Pinpoint the cell where the given text exists, returning its [x, y] midpoint coordinate. 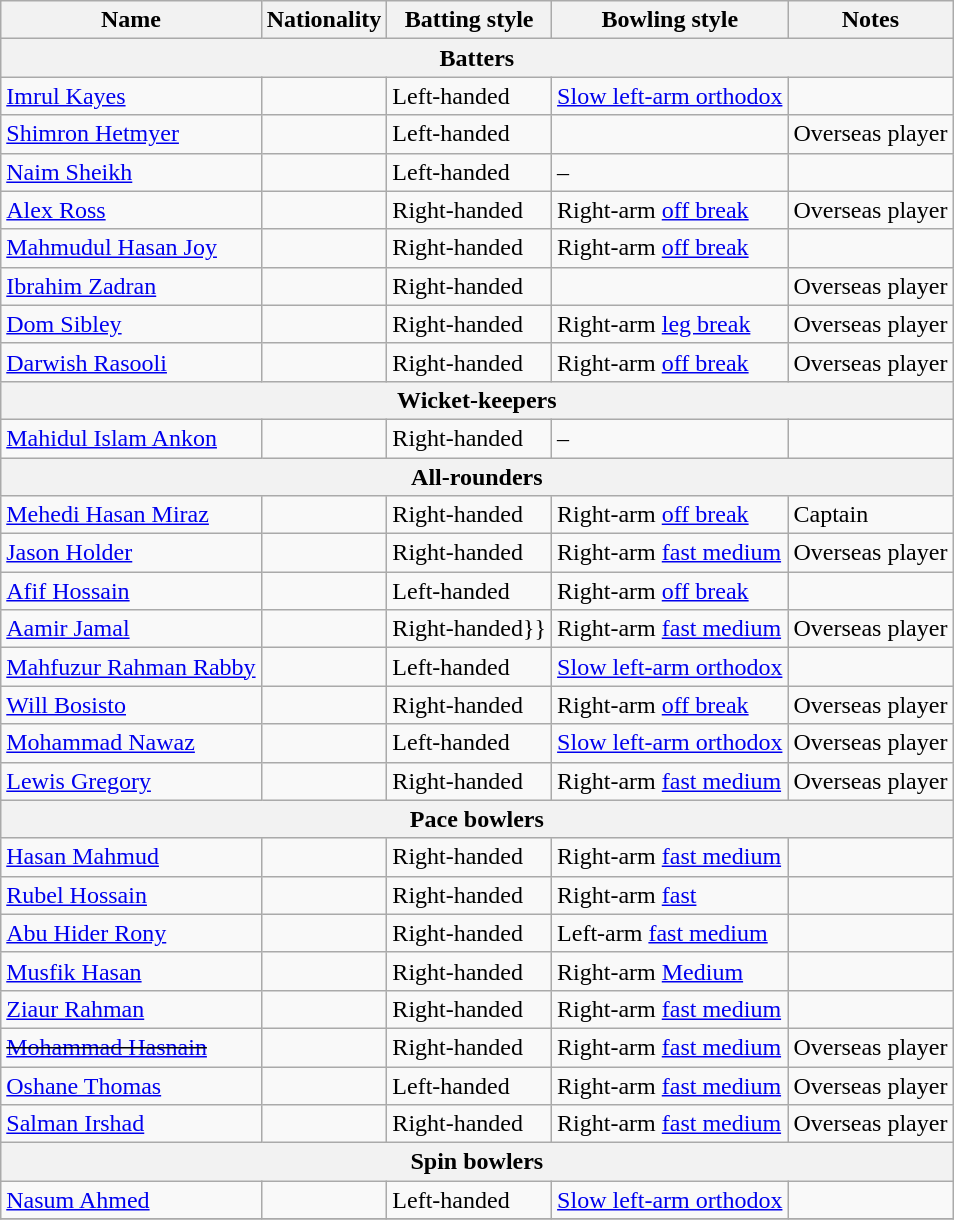
Alex Ross [131, 210]
Notes [870, 20]
Nationality [324, 20]
Mehedi Hasan Miraz [131, 515]
Wicket-keepers [477, 400]
Right-handed}} [470, 629]
Darwish Rasooli [131, 362]
Left-arm fast medium [670, 933]
Right-arm leg break [670, 324]
Bowling style [670, 20]
Shimron Hetmyer [131, 134]
Batters [477, 58]
Mahfuzur Rahman Rabby [131, 667]
Batting style [470, 20]
Dom Sibley [131, 324]
Aamir Jamal [131, 629]
Right-arm Medium [670, 971]
Ziaur Rahman [131, 1009]
Lewis Gregory [131, 781]
Mahmudul Hasan Joy [131, 248]
Jason Holder [131, 553]
Spin bowlers [477, 1162]
Afif Hossain [131, 591]
Nasum Ahmed [131, 1200]
Oshane Thomas [131, 1085]
Imrul Kayes [131, 96]
Pace bowlers [477, 819]
Will Bosisto [131, 705]
Captain [870, 515]
Salman Irshad [131, 1124]
Name [131, 20]
All-rounders [477, 477]
Hasan Mahmud [131, 857]
Naim Sheikh [131, 172]
Right-arm fast [670, 895]
Ibrahim Zadran [131, 286]
Mohammad Hasnain [131, 1047]
Mohammad Nawaz [131, 743]
Musfik Hasan [131, 971]
Mahidul Islam Ankon [131, 438]
Rubel Hossain [131, 895]
Abu Hider Rony [131, 933]
